Return the [X, Y] coordinate for the center point of the cell that contains the specified text.  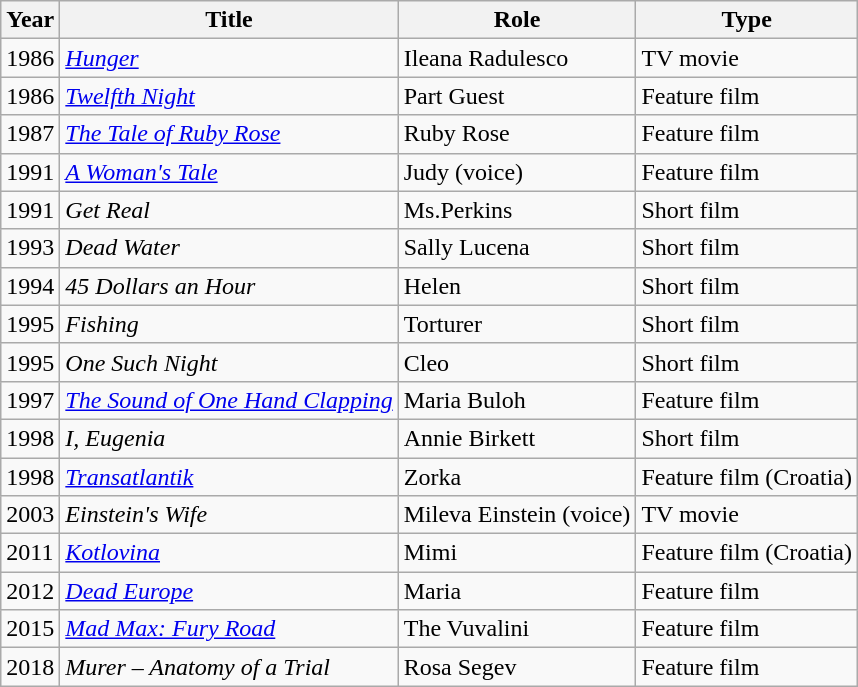
Rosa Segev [517, 667]
Part Guest [517, 96]
Ms.Perkins [517, 210]
Twelfth Night [229, 96]
2012 [30, 591]
Einstein's Wife [229, 515]
The Tale of Ruby Rose [229, 134]
Dead Europe [229, 591]
Dead Water [229, 248]
The Sound of One Hand Clapping [229, 400]
2015 [30, 629]
Sally Lucena [517, 248]
Murer – Anatomy of a Trial [229, 667]
Role [517, 20]
Type [747, 20]
One Such Night [229, 362]
Judy (voice) [517, 172]
Mad Max: Fury Road [229, 629]
A Woman's Tale [229, 172]
Annie Birkett [517, 438]
Transatlantik [229, 477]
Cleo [517, 362]
Helen [517, 286]
Maria [517, 591]
Get Real [229, 210]
Ileana Radulesco [517, 58]
Mileva Einstein (voice) [517, 515]
Ruby Rose [517, 134]
Zorka [517, 477]
1987 [30, 134]
Hunger [229, 58]
Kotlovina [229, 553]
Mimi [517, 553]
Maria Buloh [517, 400]
1997 [30, 400]
The Vuvalini [517, 629]
I, Eugenia [229, 438]
2018 [30, 667]
1994 [30, 286]
45 Dollars an Hour [229, 286]
Fishing [229, 324]
2003 [30, 515]
Year [30, 20]
Title [229, 20]
Torturer [517, 324]
1993 [30, 248]
2011 [30, 553]
